Locate the cell with the specified text and output its [x, y] center coordinate. 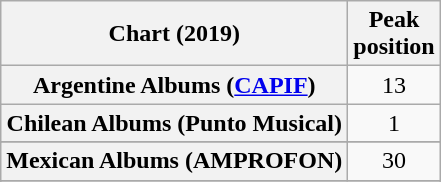
Chart (2019) [174, 34]
30 [394, 161]
Mexican Albums (AMPROFON) [174, 161]
1 [394, 123]
13 [394, 85]
Peak position [394, 34]
Chilean Albums (Punto Musical) [174, 123]
Argentine Albums (CAPIF) [174, 85]
